Identify which cell holds the provided text, then report its (x, y) central coordinate. 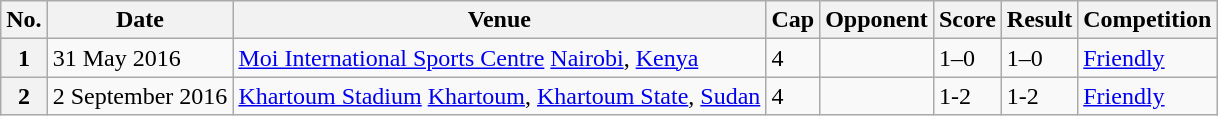
1 (24, 58)
2 September 2016 (140, 96)
Date (140, 20)
Cap (793, 20)
2 (24, 96)
Venue (500, 20)
31 May 2016 (140, 58)
Competition (1148, 20)
No. (24, 20)
Result (1039, 20)
Score (967, 20)
Opponent (877, 20)
Khartoum Stadium Khartoum, Khartoum State, Sudan (500, 96)
Moi International Sports Centre Nairobi, Kenya (500, 58)
